Find where the given text appears and provide that cell's center as [X, Y] coordinate. 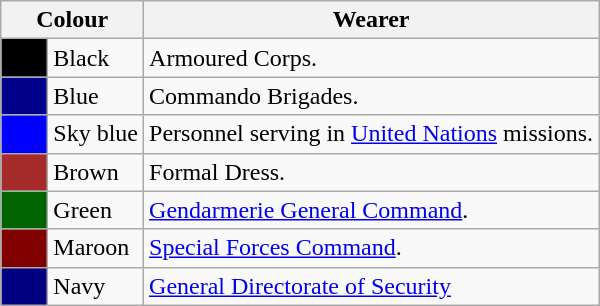
Formal Dress. [372, 172]
Blue [96, 96]
Maroon [96, 248]
Green [96, 210]
Gendarmerie General Command. [372, 210]
General Directorate of Security [372, 286]
Colour [72, 20]
Black [96, 58]
Navy [96, 286]
Brown [96, 172]
Personnel serving in United Nations missions. [372, 134]
Armoured Corps. [372, 58]
Wearer [372, 20]
Sky blue [96, 134]
Special Forces Command. [372, 248]
Commando Brigades. [372, 96]
